Scan for the cell matching the given text and deliver its [X, Y] coordinate at center. 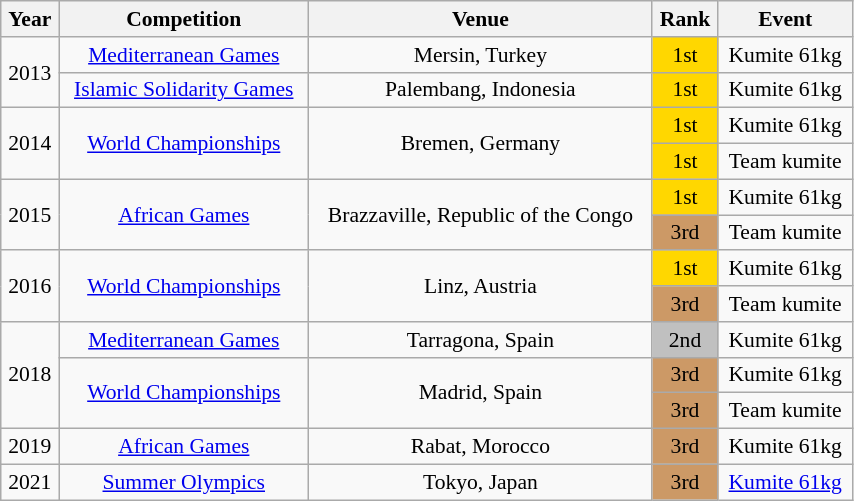
Madrid, Spain [480, 392]
2019 [30, 447]
2014 [30, 144]
2021 [30, 482]
Islamic Solidarity Games [184, 90]
2018 [30, 376]
2nd [685, 340]
Mersin, Turkey [480, 55]
Bremen, Germany [480, 144]
Event [785, 19]
2015 [30, 214]
Rank [685, 19]
Rabat, Morocco [480, 447]
Palembang, Indonesia [480, 90]
Venue [480, 19]
Tarragona, Spain [480, 340]
Year [30, 19]
Linz, Austria [480, 286]
Competition [184, 19]
Tokyo, Japan [480, 482]
Brazzaville, Republic of the Congo [480, 214]
Summer Olympics [184, 482]
2016 [30, 286]
2013 [30, 72]
